Identify which cell holds the provided text, then report its [X, Y] central coordinate. 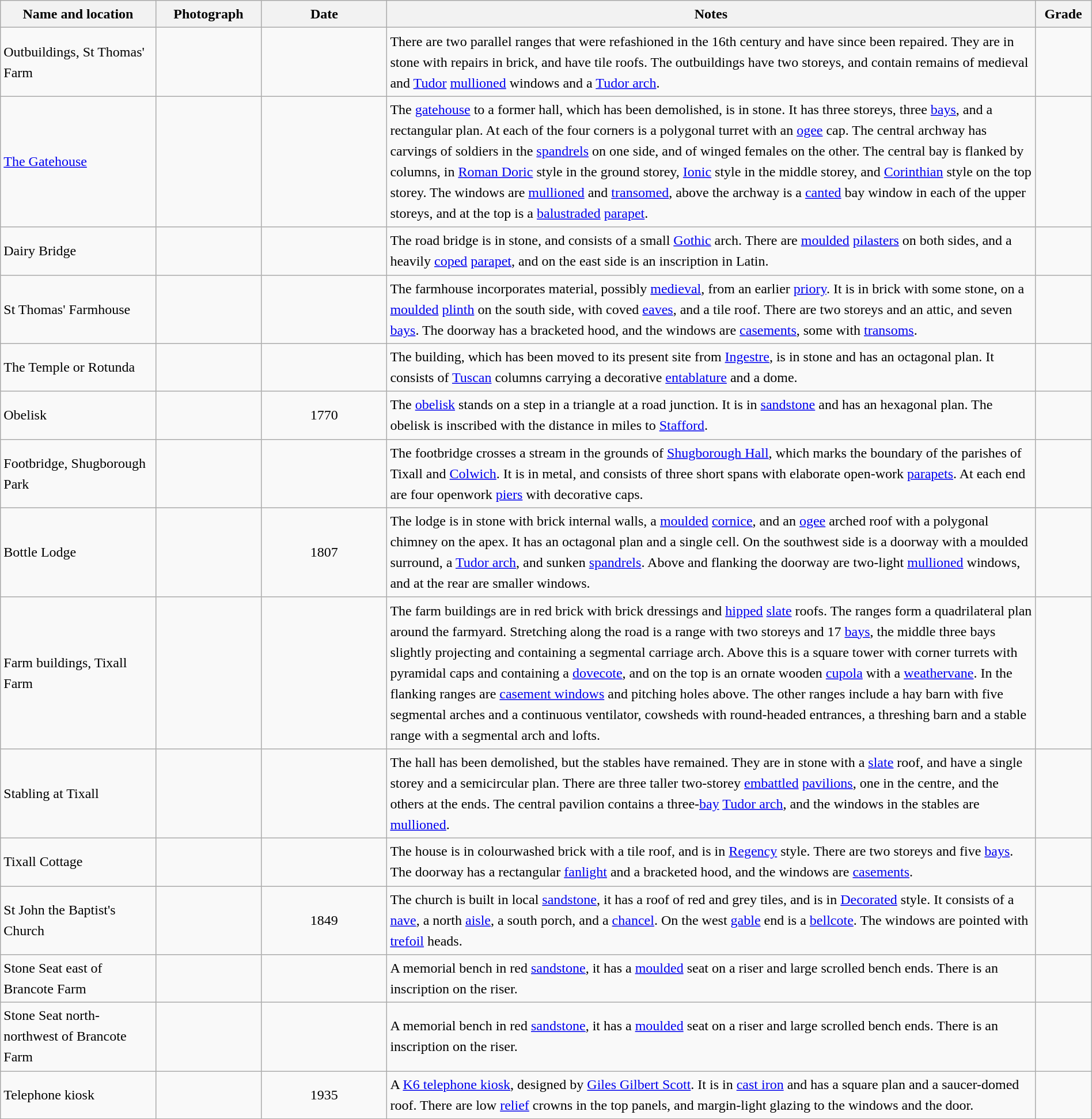
1770 [324, 415]
Notes [711, 14]
St Thomas' Farmhouse [78, 309]
Footbridge, Shugborough Park [78, 474]
1935 [324, 1095]
The Gatehouse [78, 161]
Photograph [208, 14]
Bottle Lodge [78, 552]
1807 [324, 552]
Outbuildings, St Thomas' Farm [78, 62]
Obelisk [78, 415]
Farm buildings, Tixall Farm [78, 673]
Dairy Bridge [78, 251]
Grade [1063, 14]
Date [324, 14]
Name and location [78, 14]
Stone Seat east of Brancote Farm [78, 978]
Stone Seat north-northwest of Brancote Farm [78, 1037]
1849 [324, 921]
The Temple or Rotunda [78, 368]
Tixall Cottage [78, 862]
Stabling at Tixall [78, 793]
St John the Baptist's Church [78, 921]
Telephone kiosk [78, 1095]
